Find where the given text appears and provide that cell's center as (x, y) coordinate. 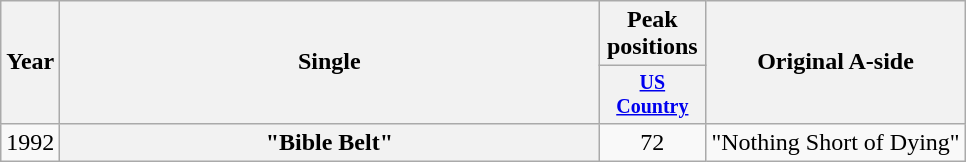
Original A-side (836, 62)
"Bible Belt" (330, 142)
Year (30, 62)
1992 (30, 142)
US Country (652, 94)
Peak positions (652, 34)
"Nothing Short of Dying" (836, 142)
72 (652, 142)
Single (330, 62)
